For the text-containing cell, return its midpoint in [X, Y] coordinate format. 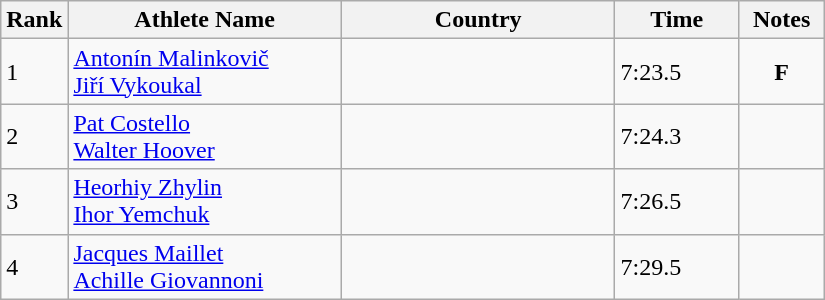
Heorhiy ZhylinIhor Yemchuk [205, 202]
F [782, 72]
1 [34, 72]
4 [34, 266]
Jacques MailletAchille Giovannoni [205, 266]
7:24.3 [677, 136]
Pat CostelloWalter Hoover [205, 136]
7:26.5 [677, 202]
3 [34, 202]
7:23.5 [677, 72]
Country [478, 20]
Rank [34, 20]
Notes [782, 20]
Antonín MalinkovičJiří Vykoukal [205, 72]
2 [34, 136]
Time [677, 20]
Athlete Name [205, 20]
7:29.5 [677, 266]
